Determine the (X, Y) coordinate at the center of the cell enclosing the given text.  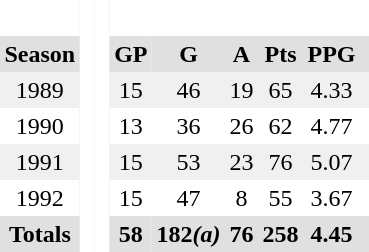
4.77 (332, 126)
258 (280, 234)
1991 (40, 162)
Totals (40, 234)
Season (40, 54)
53 (188, 162)
13 (131, 126)
65 (280, 90)
36 (188, 126)
8 (242, 198)
G (188, 54)
23 (242, 162)
1989 (40, 90)
4.45 (332, 234)
182(a) (188, 234)
PPG (332, 54)
1992 (40, 198)
A (242, 54)
62 (280, 126)
46 (188, 90)
58 (131, 234)
GP (131, 54)
26 (242, 126)
3.67 (332, 198)
55 (280, 198)
19 (242, 90)
4.33 (332, 90)
Pts (280, 54)
47 (188, 198)
1990 (40, 126)
5.07 (332, 162)
